Identify which cell holds the provided text, then report its (X, Y) central coordinate. 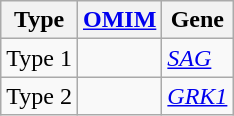
GRK1 (198, 96)
Type (40, 20)
Type 2 (40, 96)
Type 1 (40, 58)
OMIM (119, 20)
SAG (198, 58)
Gene (198, 20)
